Locate the cell with the specified text and output its (X, Y) center coordinate. 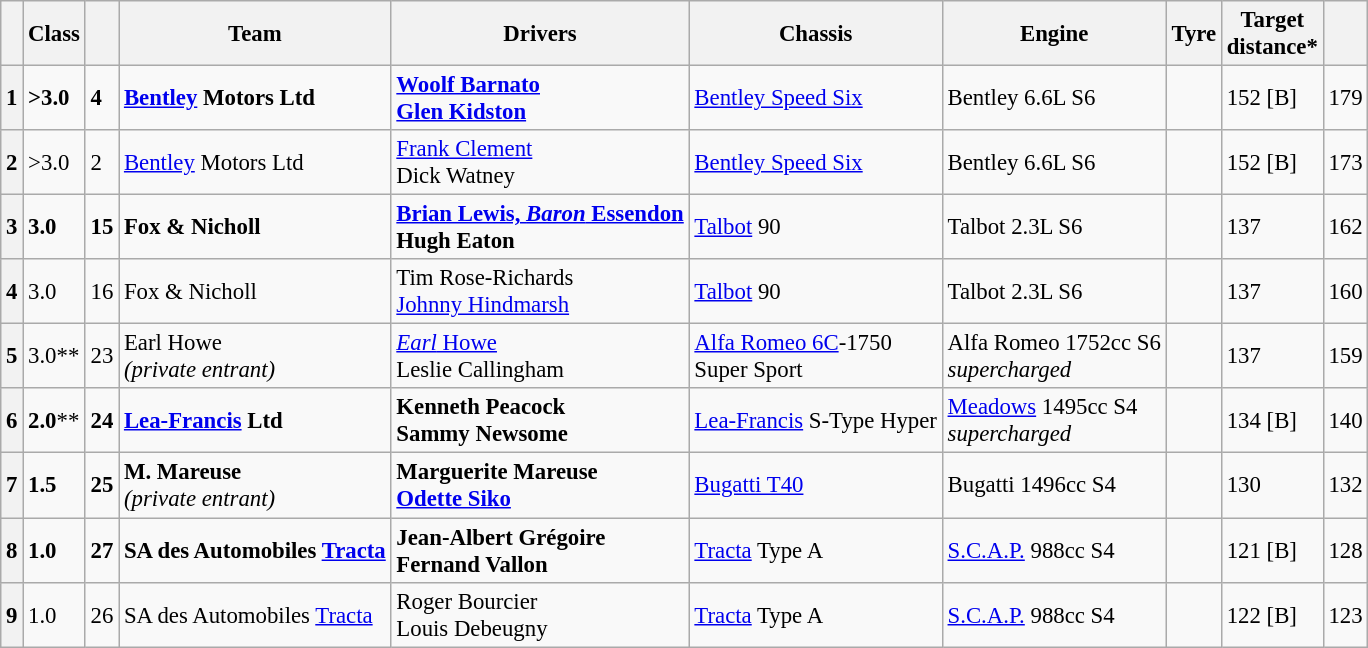
3.0** (54, 356)
Drivers (540, 34)
Alfa Romeo 1752cc S6 supercharged (1054, 356)
Class (54, 34)
15 (102, 228)
Tim Rose-Richards Johnny Hindmarsh (540, 292)
Lea-Francis S-Type Hyper (816, 420)
Jean-Albert Grégoire Fernand Vallon (540, 550)
3 (12, 228)
121 [B] (1272, 550)
1 (12, 98)
Engine (1054, 34)
Alfa Romeo 6C-1750 Super Sport (816, 356)
134 [B] (1272, 420)
27 (102, 550)
179 (1346, 98)
132 (1346, 486)
128 (1346, 550)
7 (12, 486)
Team (255, 34)
25 (102, 486)
Lea-Francis Ltd (255, 420)
2.0** (54, 420)
5 (12, 356)
Bugatti T40 (816, 486)
160 (1346, 292)
Earl Howe(private entrant) (255, 356)
Marguerite Mareuse Odette Siko (540, 486)
123 (1346, 614)
Frank Clement Dick Watney (540, 162)
Tyre (1194, 34)
26 (102, 614)
24 (102, 420)
Chassis (816, 34)
1.5 (54, 486)
Brian Lewis, Baron Essendon Hugh Eaton (540, 228)
16 (102, 292)
Earl Howe Leslie Callingham (540, 356)
173 (1346, 162)
Roger Bourcier Louis Debeugny (540, 614)
162 (1346, 228)
130 (1272, 486)
Kenneth Peacock Sammy Newsome (540, 420)
159 (1346, 356)
M. Mareuse(private entrant) (255, 486)
Woolf Barnato Glen Kidston (540, 98)
140 (1346, 420)
Meadows 1495cc S4 supercharged (1054, 420)
8 (12, 550)
23 (102, 356)
9 (12, 614)
6 (12, 420)
Bugatti 1496cc S4 (1054, 486)
Targetdistance* (1272, 34)
122 [B] (1272, 614)
